Scan for the cell matching the given text and deliver its (X, Y) coordinate at center. 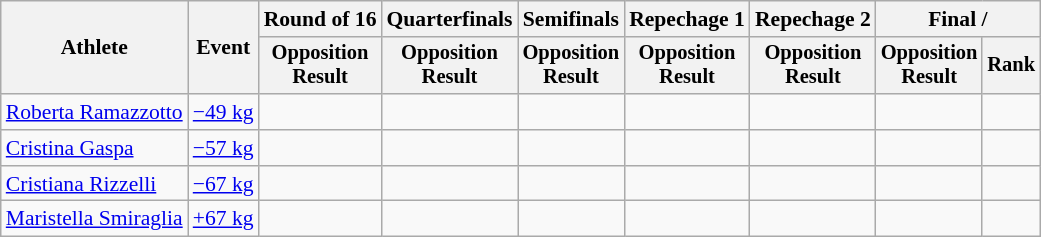
Repechage 1 (687, 19)
Athlete (94, 48)
Cristiana Rizzelli (94, 184)
−57 kg (224, 148)
−67 kg (224, 184)
+67 kg (224, 219)
Semifinals (572, 19)
−49 kg (224, 112)
Rank (1011, 66)
Maristella Smiraglia (94, 219)
Quarterfinals (449, 19)
Round of 16 (320, 19)
Event (224, 48)
Repechage 2 (813, 19)
Cristina Gaspa (94, 148)
Final / (958, 19)
Roberta Ramazzotto (94, 112)
